Detect which cell encompasses the target text, then output its [X, Y] center coordinate. 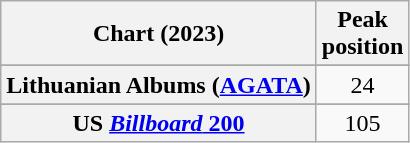
24 [362, 85]
105 [362, 123]
Peakposition [362, 34]
Chart (2023) [159, 34]
US Billboard 200 [159, 123]
Lithuanian Albums (AGATA) [159, 85]
